Identify which cell holds the provided text, then report its [X, Y] central coordinate. 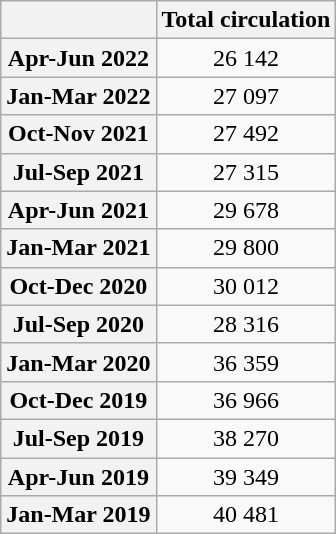
38 270 [246, 438]
Jul-Sep 2019 [78, 438]
Oct-Dec 2020 [78, 286]
36 966 [246, 400]
27 315 [246, 172]
Jan-Mar 2021 [78, 248]
27 097 [246, 96]
29 800 [246, 248]
Total circulation [246, 20]
30 012 [246, 286]
40 481 [246, 515]
Jul-Sep 2021 [78, 172]
Apr-Jun 2019 [78, 477]
27 492 [246, 134]
Apr-Jun 2021 [78, 210]
Jan-Mar 2020 [78, 362]
39 349 [246, 477]
Jan-Mar 2019 [78, 515]
26 142 [246, 58]
28 316 [246, 324]
Jul-Sep 2020 [78, 324]
Jan-Mar 2022 [78, 96]
29 678 [246, 210]
Oct-Dec 2019 [78, 400]
Apr-Jun 2022 [78, 58]
36 359 [246, 362]
Oct-Nov 2021 [78, 134]
